Determine the (x, y) coordinate at the center of the cell enclosing the given text.  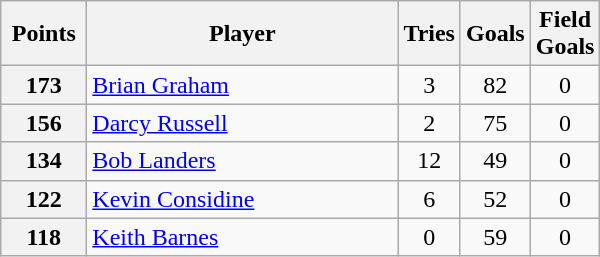
Goals (495, 34)
59 (495, 237)
52 (495, 199)
Bob Landers (242, 161)
82 (495, 85)
6 (430, 199)
Points (44, 34)
173 (44, 85)
156 (44, 123)
122 (44, 199)
Keith Barnes (242, 237)
3 (430, 85)
134 (44, 161)
Darcy Russell (242, 123)
49 (495, 161)
Brian Graham (242, 85)
Player (242, 34)
75 (495, 123)
2 (430, 123)
Tries (430, 34)
Field Goals (565, 34)
118 (44, 237)
Kevin Considine (242, 199)
12 (430, 161)
